Return (x, y) of the center of cell containing provided text 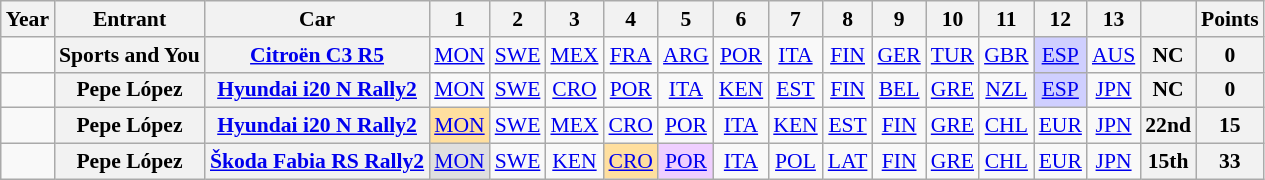
LAT (848, 162)
Citroën C3 R5 (317, 55)
AUS (1114, 55)
10 (952, 19)
15 (1230, 126)
Car (317, 19)
6 (741, 19)
ARG (686, 55)
11 (1006, 19)
NZL (1006, 90)
1 (460, 19)
13 (1114, 19)
GBR (1006, 55)
BEL (898, 90)
9 (898, 19)
7 (795, 19)
12 (1060, 19)
Entrant (130, 19)
Škoda Fabia RS Rally2 (317, 162)
3 (574, 19)
GER (898, 55)
TUR (952, 55)
33 (1230, 162)
Year (28, 19)
4 (632, 19)
15th (1168, 162)
Sports and You (130, 55)
FRA (632, 55)
22nd (1168, 126)
5 (686, 19)
POL (795, 162)
8 (848, 19)
2 (518, 19)
Points (1230, 19)
